Extract the [X, Y] coordinate from the center of the cell holding the provided text.  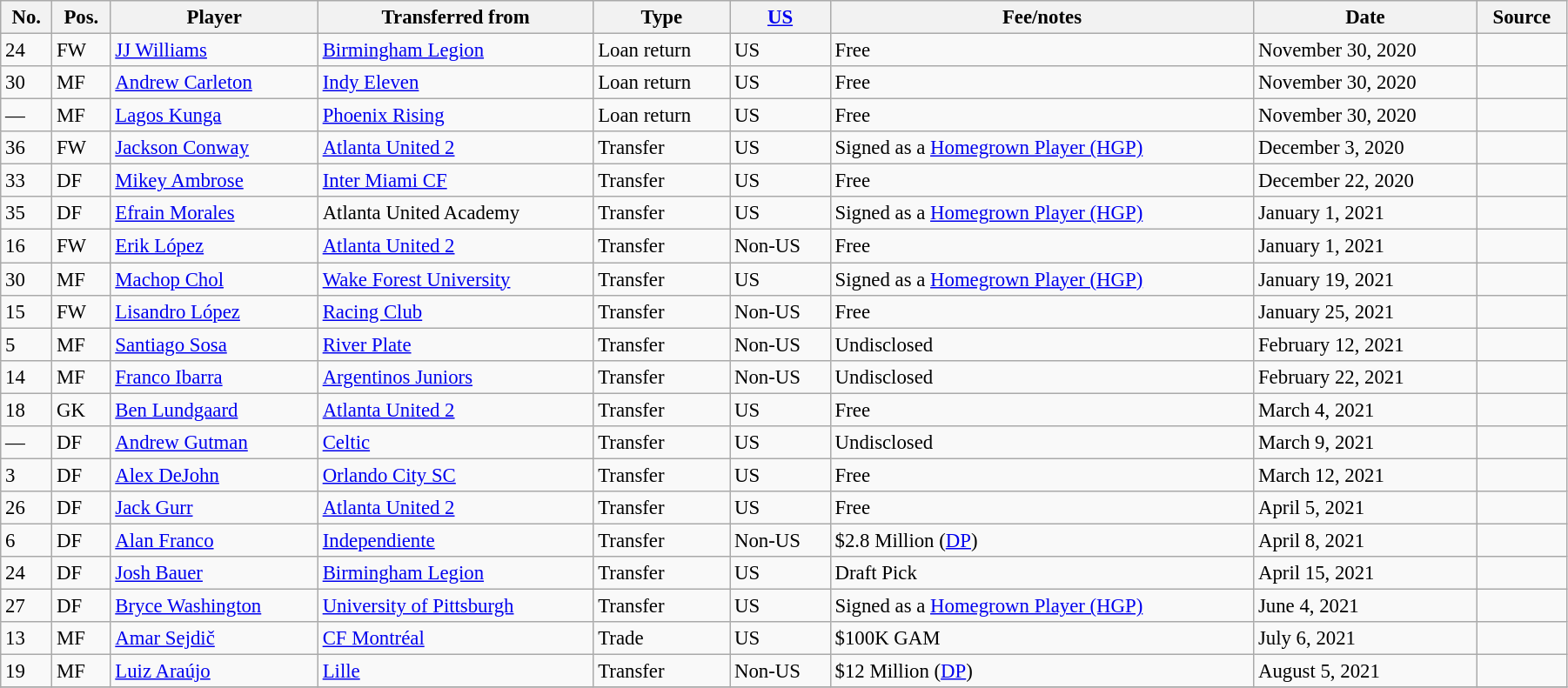
Orlando City SC [456, 475]
Source [1521, 17]
River Plate [456, 344]
6 [26, 540]
March 12, 2021 [1366, 475]
February 12, 2021 [1366, 344]
Draft Pick [1042, 573]
Amar Sejdič [214, 638]
26 [26, 508]
3 [26, 475]
Player [214, 17]
14 [26, 377]
Inter Miami CF [456, 181]
Racing Club [456, 311]
Phoenix Rising [456, 116]
January 25, 2021 [1366, 311]
Date [1366, 17]
15 [26, 311]
JJ Williams [214, 50]
Lagos Kunga [214, 116]
June 4, 2021 [1366, 606]
Erik López [214, 246]
$12 Million (DP) [1042, 671]
13 [26, 638]
Alan Franco [214, 540]
April 8, 2021 [1366, 540]
Type [661, 17]
18 [26, 410]
19 [26, 671]
Machop Chol [214, 279]
March 9, 2021 [1366, 443]
33 [26, 181]
Efrain Morales [214, 213]
Alex DeJohn [214, 475]
Trade [661, 638]
16 [26, 246]
Transferred from [456, 17]
Atlanta United Academy [456, 213]
35 [26, 213]
GK [82, 410]
$100K GAM [1042, 638]
July 6, 2021 [1366, 638]
36 [26, 148]
Mikey Ambrose [214, 181]
27 [26, 606]
Lisandro López [214, 311]
December 3, 2020 [1366, 148]
5 [26, 344]
February 22, 2021 [1366, 377]
Bryce Washington [214, 606]
Fee/notes [1042, 17]
December 22, 2020 [1366, 181]
CF Montréal [456, 638]
Independiente [456, 540]
Jack Gurr [214, 508]
Ben Lundgaard [214, 410]
Santiago Sosa [214, 344]
Celtic [456, 443]
Andrew Carleton [214, 83]
August 5, 2021 [1366, 671]
April 15, 2021 [1366, 573]
$2.8 Million (DP) [1042, 540]
Wake Forest University [456, 279]
Indy Eleven [456, 83]
Luiz Araújo [214, 671]
April 5, 2021 [1366, 508]
Josh Bauer [214, 573]
March 4, 2021 [1366, 410]
University of Pittsburgh [456, 606]
No. [26, 17]
January 19, 2021 [1366, 279]
Andrew Gutman [214, 443]
Lille [456, 671]
Argentinos Juniors [456, 377]
Pos. [82, 17]
Franco Ibarra [214, 377]
Jackson Conway [214, 148]
